Locate the cell with the specified text and output its (X, Y) center coordinate. 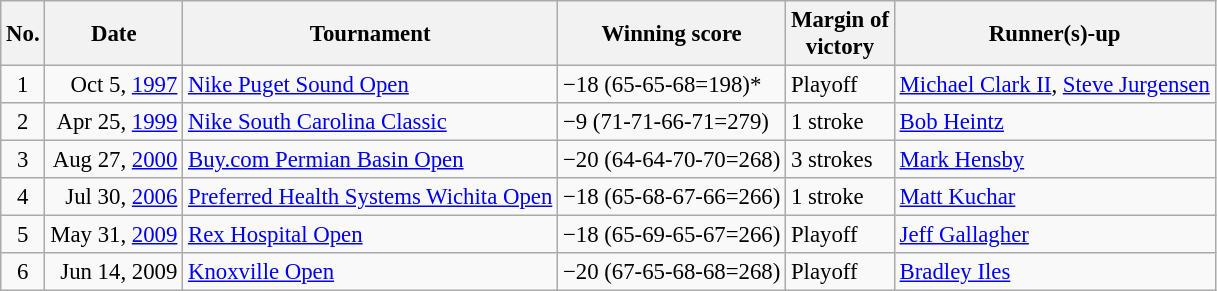
Preferred Health Systems Wichita Open (370, 197)
Rex Hospital Open (370, 235)
−18 (65-65-68=198)* (672, 85)
No. (23, 34)
−18 (65-69-65-67=266) (672, 235)
4 (23, 197)
Michael Clark II, Steve Jurgensen (1054, 85)
Jul 30, 2006 (114, 197)
−18 (65-68-67-66=266) (672, 197)
Winning score (672, 34)
Matt Kuchar (1054, 197)
Jeff Gallagher (1054, 235)
Nike Puget Sound Open (370, 85)
3 strokes (840, 160)
May 31, 2009 (114, 235)
3 (23, 160)
Oct 5, 1997 (114, 85)
Margin ofvictory (840, 34)
2 (23, 122)
1 (23, 85)
Mark Hensby (1054, 160)
Date (114, 34)
Bob Heintz (1054, 122)
−9 (71-71-66-71=279) (672, 122)
Apr 25, 1999 (114, 122)
Aug 27, 2000 (114, 160)
5 (23, 235)
Runner(s)-up (1054, 34)
Tournament (370, 34)
Nike South Carolina Classic (370, 122)
Buy.com Permian Basin Open (370, 160)
−20 (64-64-70-70=268) (672, 160)
